Detect which cell encompasses the target text, then output its (X, Y) center coordinate. 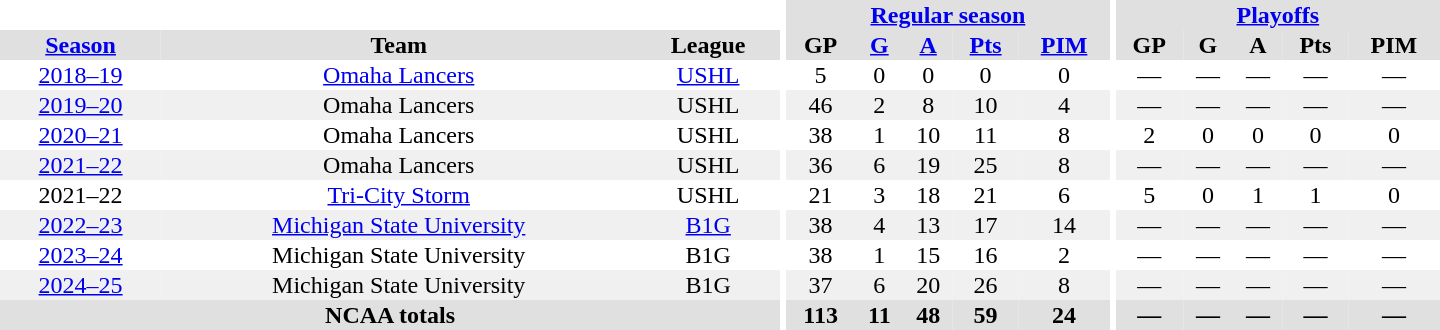
Season (80, 45)
13 (928, 225)
3 (880, 195)
NCAA totals (390, 315)
48 (928, 315)
League (708, 45)
17 (986, 225)
113 (821, 315)
19 (928, 165)
14 (1064, 225)
18 (928, 195)
2023–24 (80, 255)
37 (821, 285)
Team (398, 45)
2018–19 (80, 75)
59 (986, 315)
36 (821, 165)
2022–23 (80, 225)
46 (821, 105)
24 (1064, 315)
Tri-City Storm (398, 195)
15 (928, 255)
Regular season (948, 15)
20 (928, 285)
26 (986, 285)
2019–20 (80, 105)
25 (986, 165)
2020–21 (80, 135)
16 (986, 255)
Playoffs (1278, 15)
2024–25 (80, 285)
